Pinpoint the cell where the given text exists, returning its [X, Y] midpoint coordinate. 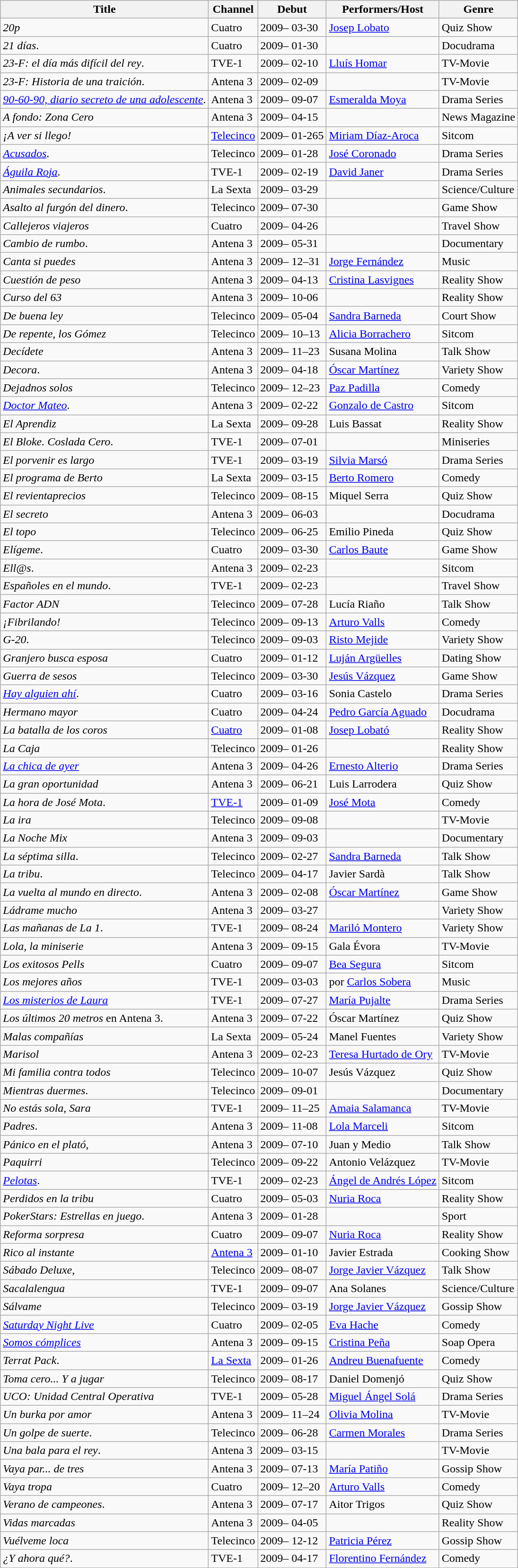
Javier Estrada [383, 1252]
Paquirri [105, 1162]
Ana Solanes [383, 1288]
2009– 09-01 [292, 1090]
¡A ver si llego! [105, 135]
2009– 07-10 [292, 1144]
A fondo: Zona Cero [105, 117]
por Carlos Sobera [383, 982]
No estás sola, Sara [105, 1108]
2009– 05-03 [292, 1198]
De buena ley [105, 316]
¿Y ahora qué?. [105, 1559]
Asalto al furgón del dinero. [105, 207]
Javier Sardà [383, 874]
Canta si puedes [105, 262]
2009– 03-27 [292, 910]
Doctor Mateo. [105, 406]
2009– 02-09 [292, 81]
Toma cero... Y a jugar [105, 1379]
Cooking Show [478, 1252]
Acusados. [105, 153]
2009– 05-04 [292, 316]
Gala Évora [383, 946]
2009– 03-16 [292, 694]
2009– 11–23 [292, 352]
News Magazine [478, 117]
José Coronado [383, 153]
La hora de José Mota. [105, 802]
2009– 02-19 [292, 171]
2009– 03-03 [292, 982]
La tribu. [105, 874]
20p [105, 27]
2009– 01-30 [292, 45]
Callejeros viajeros [105, 226]
2009– 09-22 [292, 1162]
2009– 10-06 [292, 298]
El Aprendiz [105, 424]
23-F: el día más difícil del rey. [105, 63]
Hay alguien ahí. [105, 694]
Perdidos en la tribu [105, 1198]
2009– 04-05 [292, 1523]
Curso del 63 [105, 298]
2009– 01-09 [292, 802]
Marisol [105, 1054]
La Caja [105, 748]
Mientras duermes. [105, 1090]
Rico al instante [105, 1252]
Sport [478, 1216]
Cuestión de peso [105, 280]
90-60-90, diario secreto de una adolescente. [105, 99]
María Pujalte [383, 1000]
Pánico en el plató, [105, 1144]
La chica de ayer [105, 766]
Granjero busca esposa [105, 658]
Cristina Peña [383, 1342]
2009– 01-08 [292, 730]
El topo [105, 532]
Vidas marcadas [105, 1523]
2009– 04-13 [292, 280]
Las mañanas de La 1. [105, 928]
2009– 12–23 [292, 388]
2009– 02-05 [292, 1324]
Animales secundarios. [105, 189]
Miquel Serra [383, 496]
Verano de campeones. [105, 1505]
Risto Mejide [383, 640]
2009– 11-08 [292, 1126]
Cristina Lasvignes [383, 280]
Lola, la miniserie [105, 946]
Luis Larrodera [383, 784]
Carmen Morales [383, 1433]
Antonio Velázquez [383, 1162]
Eva Hache [383, 1324]
Los mejores años [105, 982]
La vuelta al mundo en directo. [105, 892]
Águila Roja. [105, 171]
2009– 07-27 [292, 1000]
Teresa Hurtado de Ory [383, 1054]
2009– 02-27 [292, 856]
2009– 07-22 [292, 1018]
2009– 01-265 [292, 135]
2009– 08-24 [292, 928]
Berto Romero [383, 478]
Emilio Pineda [383, 532]
Un burka por amor [105, 1415]
Lucía Riaño [383, 604]
Jorge Fernández [383, 262]
2009– 12-12 [292, 1541]
Gonzalo de Castro [383, 406]
2009– 01-10 [292, 1252]
Mi familia contra todos [105, 1072]
Terrat Pack. [105, 1360]
2009– 06-25 [292, 532]
Bea Segura [383, 964]
El Bloke. Coslada Cero. [105, 442]
Luján Argüelles [383, 658]
Performers/Host [383, 9]
Vaya par... de tres [105, 1469]
2009– 07-13 [292, 1469]
2009– 06-21 [292, 784]
José Mota [383, 802]
2009– 11–24 [292, 1415]
Ládrame mucho [105, 910]
Pedro García Aguado [383, 712]
Los últimos 20 metros en Antena 3. [105, 1018]
El secreto [105, 514]
2009– 05-24 [292, 1036]
¡Fibrilando! [105, 622]
Dejadnos solos [105, 388]
La gran oportunidad [105, 784]
G-20. [105, 640]
Amaia Salamanca [383, 1108]
Decídete [105, 352]
Españoles en el mundo. [105, 586]
Saturday Night Live [105, 1324]
Luis Bassat [383, 424]
Florentino Fernández [383, 1559]
2009– 08-07 [292, 1270]
Ell@s. [105, 568]
Josep Lobató [383, 730]
2009– 02-10 [292, 63]
Pelotas. [105, 1180]
2009– 08-15 [292, 496]
Alicia Borrachero [383, 334]
2009– 07-28 [292, 604]
Miguel Ángel Solá [383, 1397]
Patricia Pérez [383, 1541]
La batalla de los coros [105, 730]
Daniel Domenjó [383, 1379]
Court Show [478, 316]
David Janer [383, 171]
Debut [292, 9]
Manel Fuentes [383, 1036]
Decora. [105, 370]
2009– 05-31 [292, 244]
2009– 06-28 [292, 1433]
2009– 12–20 [292, 1487]
Mariló Montero [383, 928]
Sonia Castelo [383, 694]
Factor ADN [105, 604]
Title [105, 9]
El porvenir es largo [105, 460]
Channel [233, 9]
La séptima silla. [105, 856]
Paz Padilla [383, 388]
Vaya tropa [105, 1487]
2009– 10-07 [292, 1072]
2009– 12–31 [292, 262]
2009– 03-29 [292, 189]
María Patiño [383, 1469]
Esmeralda Moya [383, 99]
Soap Opera [478, 1342]
De repente, los Gómez [105, 334]
Lola Marceli [383, 1126]
UCO: Unidad Central Operativa [105, 1397]
Cambio de rumbo. [105, 244]
Vuélveme loca [105, 1541]
2009– 07-17 [292, 1505]
Olivia Molina [383, 1415]
Miriam Díaz-Aroca [383, 135]
Dating Show [478, 658]
2009– 09-28 [292, 424]
PokerStars: Estrellas en juego. [105, 1216]
Ángel de Andrés López [383, 1180]
21 días. [105, 45]
Reforma sorpresa [105, 1234]
Miniseries [478, 442]
Un golpe de suerte. [105, 1433]
Elígeme. [105, 550]
Carlos Baute [383, 550]
Ernesto Alterio [383, 766]
Somos cómplices [105, 1342]
Los misterios de Laura [105, 1000]
Susana Molina [383, 352]
Juan y Medio [383, 1144]
2009– 08-17 [292, 1379]
2009– 09-13 [292, 622]
La Noche Mix [105, 838]
El programa de Berto [105, 478]
Malas compañías [105, 1036]
2009– 06-03 [292, 514]
2009– 01-12 [292, 658]
La ira [105, 820]
Genre [478, 9]
2009– 04-18 [292, 370]
Andreu Buenafuente [383, 1360]
Los exitosos Pells [105, 964]
Sábado Deluxe, [105, 1270]
Padres. [105, 1126]
Hermano mayor [105, 712]
2009– 02-22 [292, 406]
2009– 11–25 [292, 1108]
Guerra de sesos [105, 676]
Silvia Marsó [383, 460]
2009– 05-28 [292, 1397]
Josep Lobato [383, 27]
2009– 07-01 [292, 442]
23-F: Historia de una traición. [105, 81]
Sacalalengua [105, 1288]
Sálvame [105, 1306]
2009– 04-15 [292, 117]
2009– 04-24 [292, 712]
El revientaprecios [105, 496]
2009– 09-08 [292, 820]
2009– 07-30 [292, 207]
Aitor Trigos [383, 1505]
2009– 02-08 [292, 892]
2009– 10–13 [292, 334]
Una bala para el rey. [105, 1451]
Lluís Homar [383, 63]
